Detect which cell encompasses the target text, then output its [x, y] center coordinate. 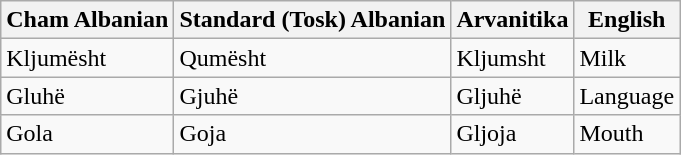
Gola [88, 134]
Gjuhë [312, 96]
Gljuhë [512, 96]
Gluhë [88, 96]
Gljoja [512, 134]
Milk [627, 58]
Cham Albanian [88, 20]
Kljumsht [512, 58]
Standard (Tosk) Albanian [312, 20]
English [627, 20]
Arvanitika [512, 20]
Goja [312, 134]
Language [627, 96]
Kljumësht [88, 58]
Mouth [627, 134]
Qumësht [312, 58]
